Provide the (x, y) coordinate of the cell's center where the given text is located.  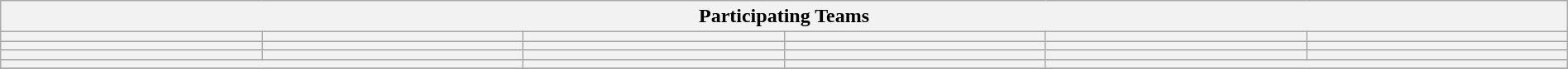
Participating Teams (784, 16)
